Locate the cell with the specified text and output its (X, Y) center coordinate. 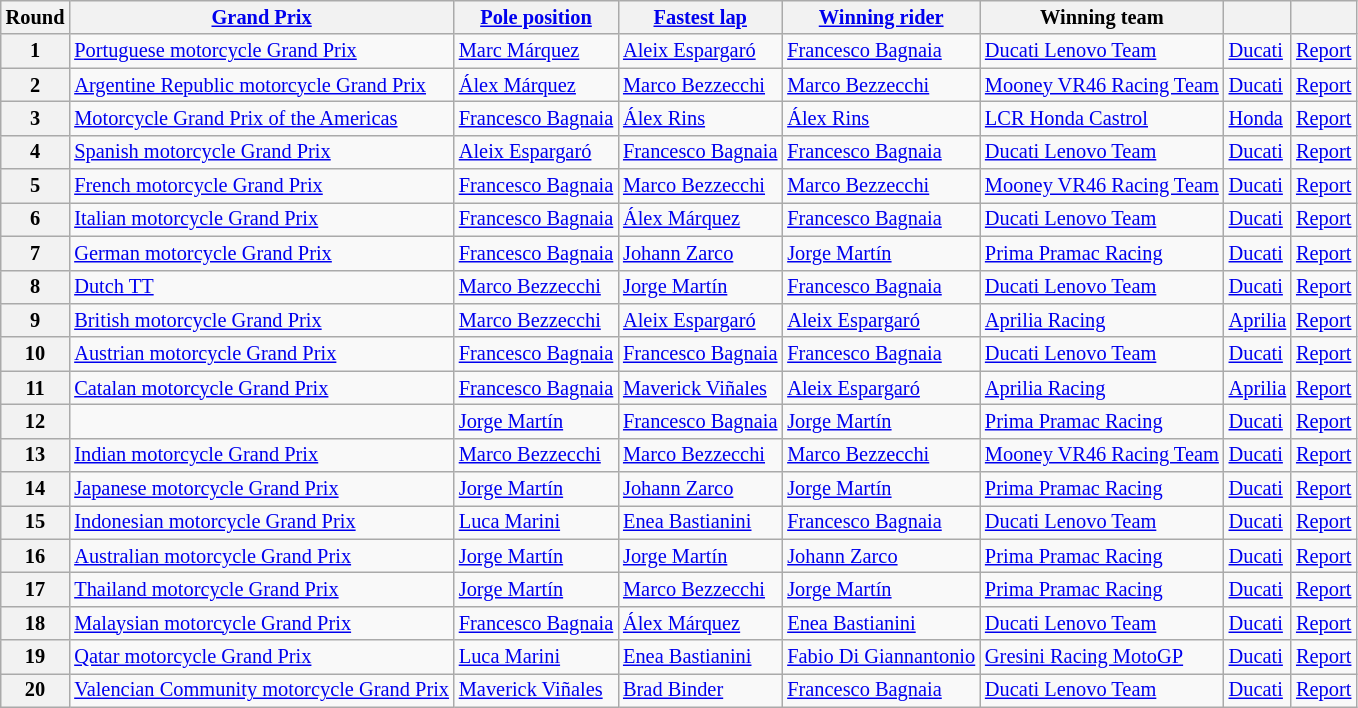
18 (36, 623)
7 (36, 253)
3 (36, 118)
Japanese motorcycle Grand Prix (262, 489)
Thailand motorcycle Grand Prix (262, 589)
19 (36, 657)
Portuguese motorcycle Grand Prix (262, 51)
Winning team (1102, 17)
Gresini Racing MotoGP (1102, 657)
Winning rider (881, 17)
Pole position (536, 17)
Honda (1258, 118)
10 (36, 354)
17 (36, 589)
Austrian motorcycle Grand Prix (262, 354)
14 (36, 489)
Valencian Community motorcycle Grand Prix (262, 690)
Marc Márquez (536, 51)
Motorcycle Grand Prix of the Americas (262, 118)
5 (36, 186)
9 (36, 320)
French motorcycle Grand Prix (262, 186)
Qatar motorcycle Grand Prix (262, 657)
6 (36, 219)
15 (36, 522)
16 (36, 556)
LCR Honda Castrol (1102, 118)
Italian motorcycle Grand Prix (262, 219)
Fastest lap (700, 17)
Fabio Di Giannantonio (881, 657)
Round (36, 17)
2 (36, 85)
13 (36, 455)
20 (36, 690)
Dutch TT (262, 287)
Indonesian motorcycle Grand Prix (262, 522)
Malaysian motorcycle Grand Prix (262, 623)
British motorcycle Grand Prix (262, 320)
1 (36, 51)
12 (36, 421)
German motorcycle Grand Prix (262, 253)
Argentine Republic motorcycle Grand Prix (262, 85)
4 (36, 152)
8 (36, 287)
Indian motorcycle Grand Prix (262, 455)
Catalan motorcycle Grand Prix (262, 388)
Spanish motorcycle Grand Prix (262, 152)
Australian motorcycle Grand Prix (262, 556)
Brad Binder (700, 690)
11 (36, 388)
Grand Prix (262, 17)
